Pinpoint the cell where the given text exists, returning its (x, y) midpoint coordinate. 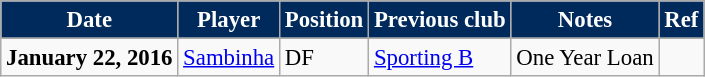
Previous club (440, 20)
Ref (682, 20)
One Year Loan (585, 58)
Position (324, 20)
DF (324, 58)
Notes (585, 20)
Sambinha (229, 58)
Date (90, 20)
Player (229, 20)
January 22, 2016 (90, 58)
Sporting B (440, 58)
